Locate the cell with the specified text and output its (X, Y) center coordinate. 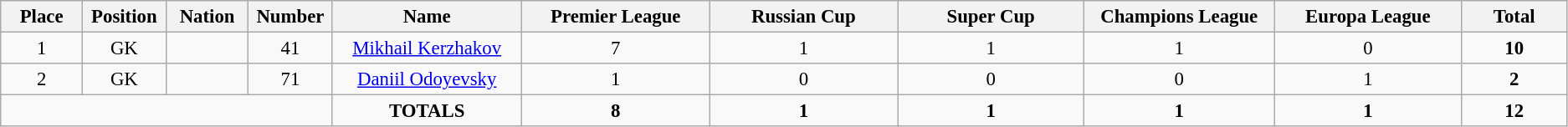
10 (1514, 48)
Champions League (1180, 17)
Daniil Odoyevsky (427, 79)
TOTALS (427, 111)
41 (290, 48)
Total (1514, 17)
71 (290, 79)
Place (42, 17)
Russian Cup (803, 17)
Nation (208, 17)
Europa League (1368, 17)
Position (124, 17)
Mikhail Kerzhakov (427, 48)
Super Cup (991, 17)
7 (616, 48)
Premier League (616, 17)
Name (427, 17)
Number (290, 17)
12 (1514, 111)
8 (616, 111)
